Search for the cell housing the specified text and yield its [x, y] center coordinate. 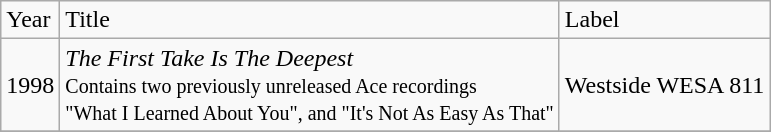
The First Take Is The DeepestContains two previously unreleased Ace recordings "What I Learned About You", and "It's Not As Easy As That" [310, 85]
1998 [30, 85]
Westside WESA 811 [664, 85]
Label [664, 20]
Year [30, 20]
Title [310, 20]
